Pinpoint the cell where the given text exists, returning its (x, y) midpoint coordinate. 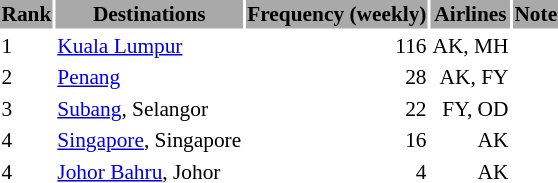
Penang (150, 77)
22 (337, 108)
3 (26, 108)
Frequency (weekly) (337, 14)
AK, MH (470, 46)
28 (337, 77)
Destinations (150, 14)
AK, FY (470, 77)
Singapore, Singapore (150, 140)
116 (337, 46)
Rank (26, 14)
FY, OD (470, 108)
4 (26, 140)
Subang, Selangor (150, 108)
2 (26, 77)
1 (26, 46)
Airlines (470, 14)
AK (470, 140)
Kuala Lumpur (150, 46)
16 (337, 140)
